Output the [X, Y] coordinate of the center of the cell containing the given text.  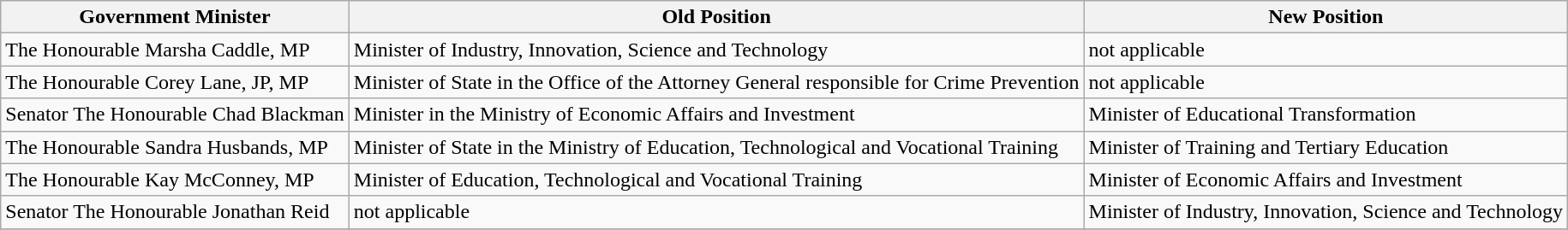
Minister of Training and Tertiary Education [1326, 147]
Government Minister [175, 17]
The Honourable Kay McConney, MP [175, 180]
Minister in the Ministry of Economic Affairs and Investment [716, 115]
Minister of Educational Transformation [1326, 115]
The Honourable Corey Lane, JP, MP [175, 82]
The Honourable Sandra Husbands, MP [175, 147]
Senator The Honourable Jonathan Reid [175, 212]
Senator The Honourable Chad Blackman [175, 115]
New Position [1326, 17]
Minister of State in the Office of the Attorney General responsible for Crime Prevention [716, 82]
Minister of Education, Technological and Vocational Training [716, 180]
Minister of State in the Ministry of Education, Technological and Vocational Training [716, 147]
Minister of Economic Affairs and Investment [1326, 180]
The Honourable Marsha Caddle, MP [175, 50]
Old Position [716, 17]
